Pinpoint the cell where the given text exists, returning its [x, y] midpoint coordinate. 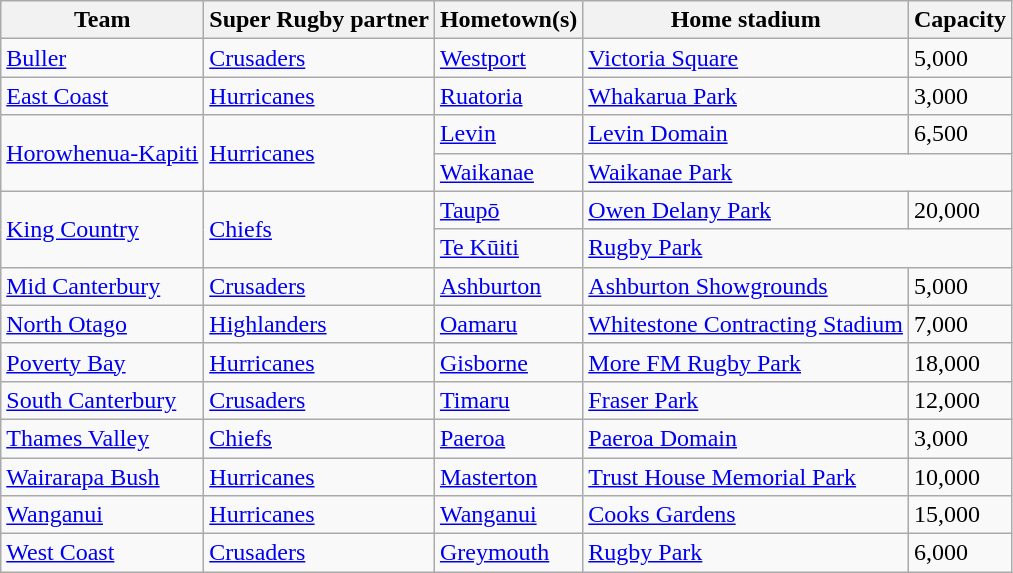
10,000 [960, 477]
Masterton [508, 477]
Team [102, 20]
Westport [508, 58]
Highlanders [320, 324]
6,500 [960, 134]
Trust House Memorial Park [746, 477]
Gisborne [508, 362]
Mid Canterbury [102, 286]
Victoria Square [746, 58]
Ashburton Showgrounds [746, 286]
North Otago [102, 324]
6,000 [960, 553]
18,000 [960, 362]
Home stadium [746, 20]
Levin Domain [746, 134]
Levin [508, 134]
Greymouth [508, 553]
Te Kūiti [508, 248]
Paeroa Domain [746, 438]
Wairarapa Bush [102, 477]
South Canterbury [102, 400]
12,000 [960, 400]
20,000 [960, 210]
Waikanae [508, 172]
Paeroa [508, 438]
Taupō [508, 210]
King Country [102, 229]
Capacity [960, 20]
Ruatoria [508, 96]
Super Rugby partner [320, 20]
Buller [102, 58]
Hometown(s) [508, 20]
Cooks Gardens [746, 515]
More FM Rugby Park [746, 362]
Waikanae Park [798, 172]
7,000 [960, 324]
West Coast [102, 553]
Timaru [508, 400]
East Coast [102, 96]
Whitestone Contracting Stadium [746, 324]
Thames Valley [102, 438]
Whakarua Park [746, 96]
Owen Delany Park [746, 210]
15,000 [960, 515]
Poverty Bay [102, 362]
Horowhenua-Kapiti [102, 153]
Ashburton [508, 286]
Oamaru [508, 324]
Fraser Park [746, 400]
